Find where the given text appears and provide that cell's center as [x, y] coordinate. 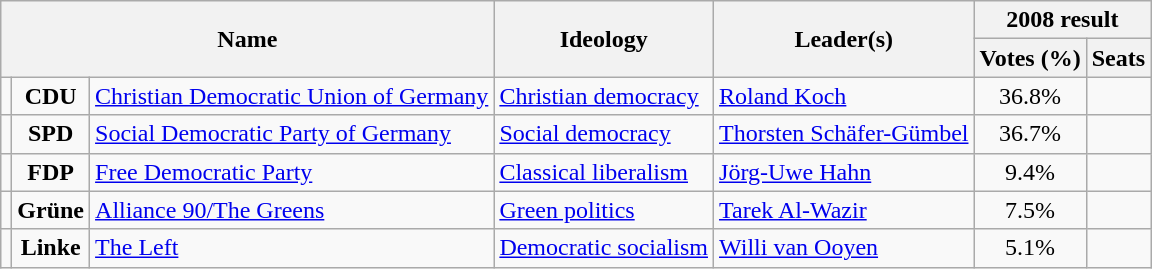
Christian democracy [604, 96]
Leader(s) [844, 39]
Votes (%) [1030, 58]
Tarek Al-Wazir [844, 210]
Willi van Ooyen [844, 248]
Seats [1118, 58]
FDP [51, 172]
Green politics [604, 210]
Ideology [604, 39]
Thorsten Schäfer-Gümbel [844, 134]
Christian Democratic Union of Germany [292, 96]
The Left [292, 248]
CDU [51, 96]
Classical liberalism [604, 172]
36.8% [1030, 96]
Jörg-Uwe Hahn [844, 172]
Free Democratic Party [292, 172]
5.1% [1030, 248]
SPD [51, 134]
9.4% [1030, 172]
Social democracy [604, 134]
Roland Koch [844, 96]
2008 result [1062, 20]
Name [248, 39]
7.5% [1030, 210]
Social Democratic Party of Germany [292, 134]
Grüne [51, 210]
Democratic socialism [604, 248]
Linke [51, 248]
Alliance 90/The Greens [292, 210]
36.7% [1030, 134]
